Provide the (X, Y) coordinate of the cell's center where the given text is located.  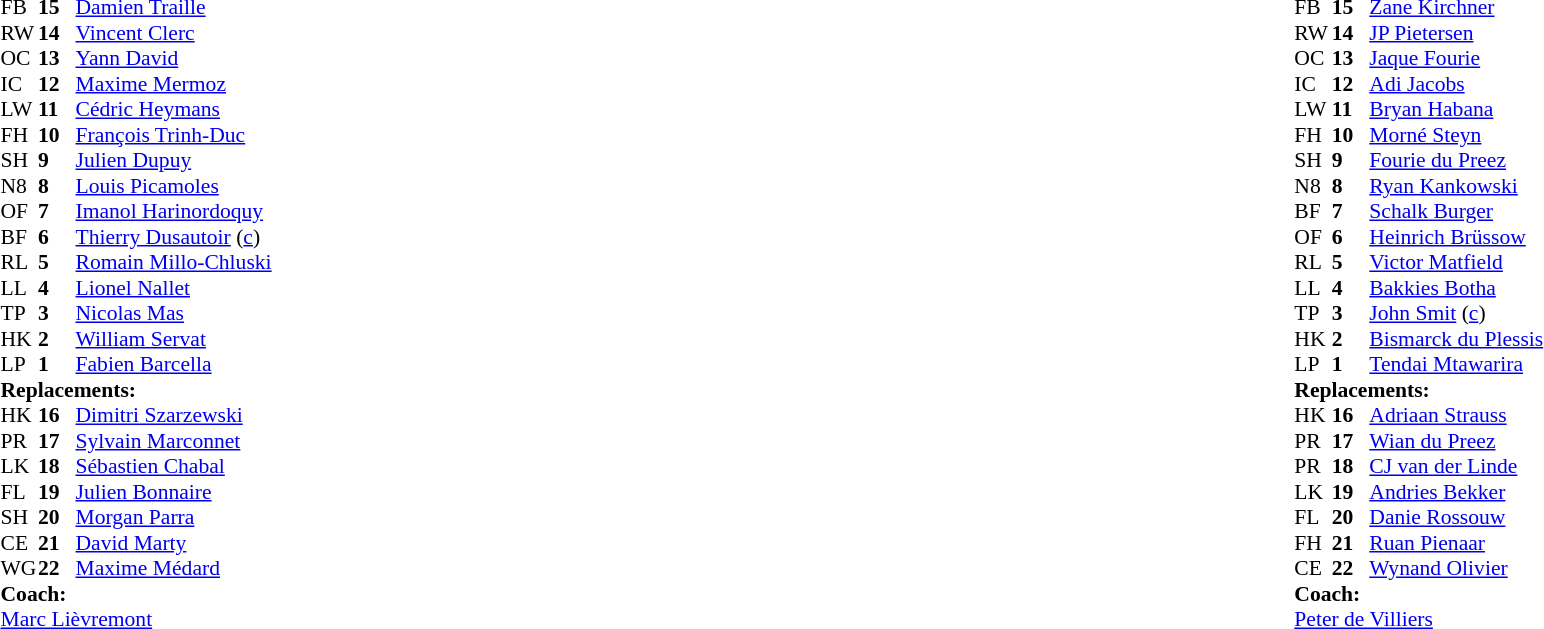
Wian du Preez (1456, 441)
Bismarck du Plessis (1456, 339)
François Trinh-Duc (174, 135)
Heinrich Brüssow (1456, 237)
Sylvain Marconnet (174, 441)
Fourie du Preez (1456, 161)
Wynand Olivier (1456, 569)
Thierry Dusautoir (c) (174, 237)
Nicolas Mas (174, 313)
Jaque Fourie (1456, 59)
Schalk Burger (1456, 211)
Cédric Heymans (174, 109)
Dimitri Szarzewski (174, 415)
Morgan Parra (174, 517)
Julien Bonnaire (174, 492)
Sébastien Chabal (174, 467)
Fabien Barcella (174, 365)
CJ van der Linde (1456, 467)
Danie Rossouw (1456, 517)
Bakkies Botha (1456, 288)
Ryan Kankowski (1456, 186)
Vincent Clerc (174, 33)
William Servat (174, 339)
JP Pietersen (1456, 33)
Louis Picamoles (174, 186)
Romain Millo-Chluski (174, 263)
Tendai Mtawarira (1456, 365)
Morné Steyn (1456, 135)
Victor Matfield (1456, 263)
Imanol Harinordoquy (174, 211)
Lionel Nallet (174, 288)
Andries Bekker (1456, 492)
Bryan Habana (1456, 109)
John Smit (c) (1456, 313)
Adriaan Strauss (1456, 415)
Yann David (174, 59)
Maxime Mermoz (174, 84)
Adi Jacobs (1456, 84)
Maxime Médard (174, 569)
Julien Dupuy (174, 161)
David Marty (174, 543)
WG (19, 569)
Ruan Pienaar (1456, 543)
